Identify which cell holds the provided text, then report its [X, Y] central coordinate. 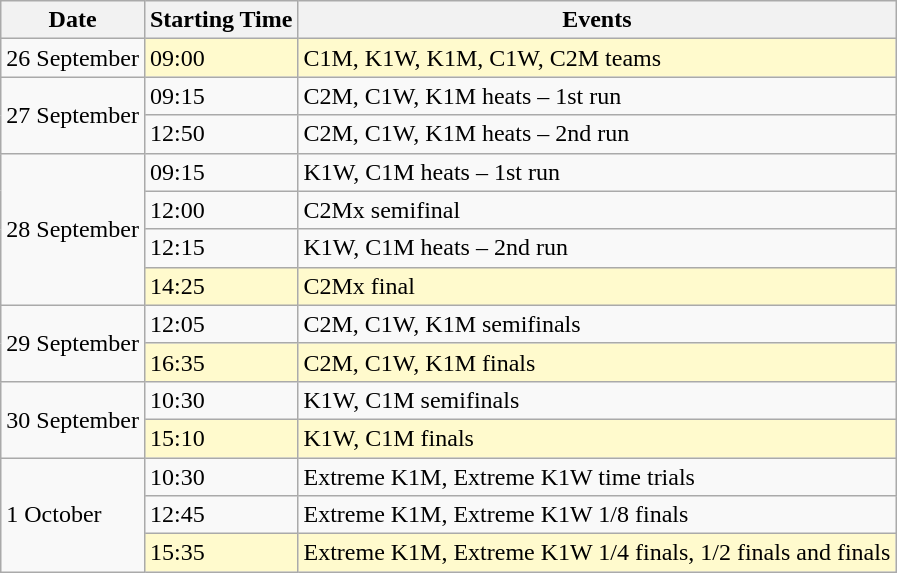
28 September [73, 229]
12:15 [221, 248]
C1M, K1W, K1M, C1W, C2M teams [597, 58]
K1W, C1M finals [597, 438]
27 September [73, 115]
Extreme K1M, Extreme K1W 1/8 finals [597, 515]
Starting Time [221, 20]
K1W, C1M heats – 1st run [597, 172]
1 October [73, 515]
12:45 [221, 515]
26 September [73, 58]
16:35 [221, 362]
C2Mx semifinal [597, 210]
29 September [73, 343]
C2M, C1W, K1M heats – 2nd run [597, 134]
C2M, C1W, K1M semifinals [597, 324]
Date [73, 20]
12:00 [221, 210]
15:10 [221, 438]
09:00 [221, 58]
C2M, C1W, K1M finals [597, 362]
Events [597, 20]
K1W, C1M semifinals [597, 400]
C2M, C1W, K1M heats – 1st run [597, 96]
C2Mx final [597, 286]
K1W, C1M heats – 2nd run [597, 248]
12:05 [221, 324]
12:50 [221, 134]
Extreme K1M, Extreme K1W 1/4 finals, 1/2 finals and finals [597, 553]
14:25 [221, 286]
15:35 [221, 553]
Extreme K1M, Extreme K1W time trials [597, 477]
30 September [73, 419]
